For the text-containing cell, return its midpoint in [x, y] coordinate format. 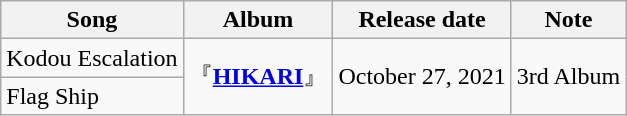
『HIKARI』 [258, 77]
3rd Album [568, 77]
Release date [422, 20]
Song [92, 20]
Album [258, 20]
Kodou Escalation [92, 58]
Flag Ship [92, 96]
Note [568, 20]
October 27, 2021 [422, 77]
